Identify which cell holds the provided text, then report its [x, y] central coordinate. 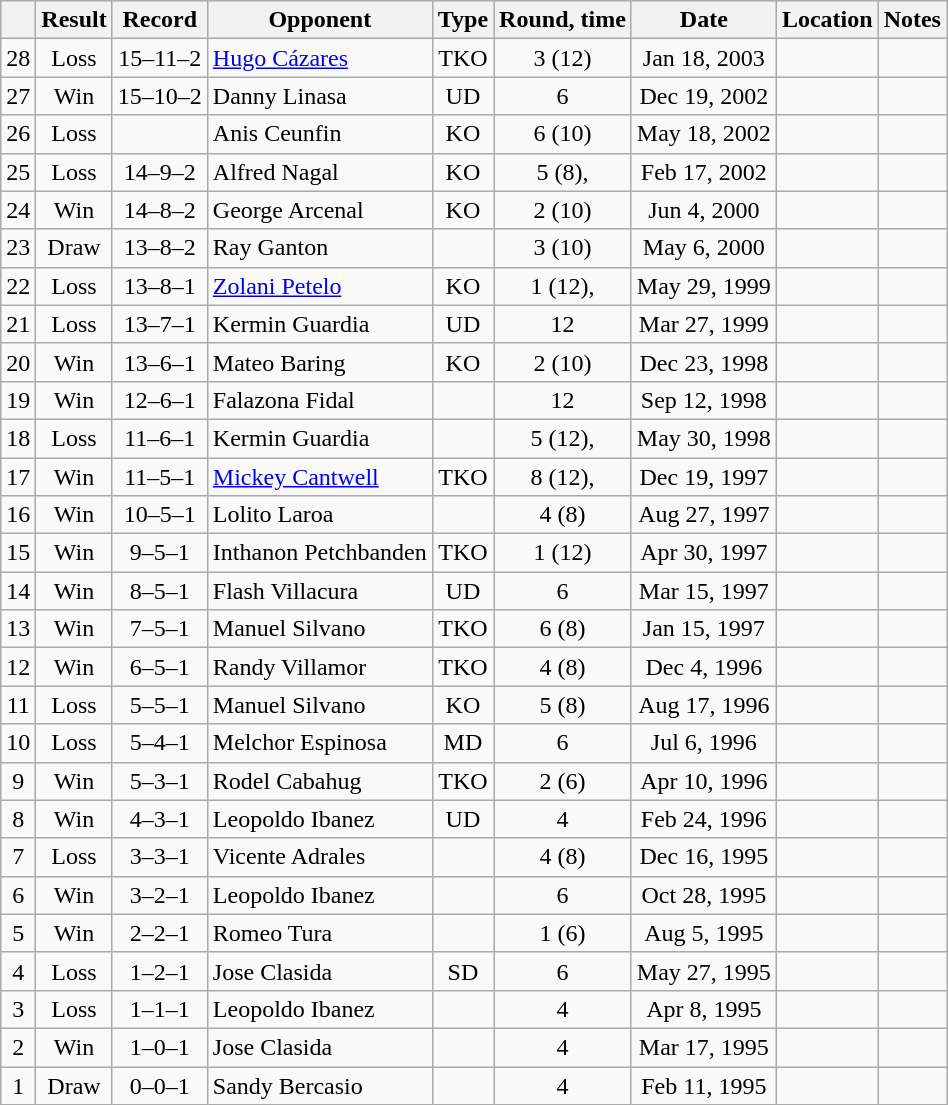
15–11–2 [160, 58]
Randy Villamor [320, 667]
Result [74, 20]
Rodel Cabahug [320, 781]
Sep 12, 1998 [704, 400]
Notes [912, 20]
5–3–1 [160, 781]
6 (10) [563, 134]
Feb 24, 1996 [704, 819]
Sandy Bercasio [320, 1085]
7–5–1 [160, 629]
Feb 17, 2002 [704, 172]
10 [18, 743]
9 [18, 781]
7 [18, 857]
Mar 27, 1999 [704, 324]
13–7–1 [160, 324]
23 [18, 248]
4–3–1 [160, 819]
6–5–1 [160, 667]
Dec 16, 1995 [704, 857]
14 [18, 591]
26 [18, 134]
13–8–2 [160, 248]
Mateo Baring [320, 362]
15 [18, 553]
27 [18, 96]
Dec 23, 1998 [704, 362]
Dec 4, 1996 [704, 667]
Anis Ceunfin [320, 134]
2 [18, 1047]
May 18, 2002 [704, 134]
1 [18, 1085]
MD [462, 743]
6 (8) [563, 629]
Type [462, 20]
5 (8), [563, 172]
11–6–1 [160, 438]
13–8–1 [160, 286]
Jan 18, 2003 [704, 58]
Dec 19, 2002 [704, 96]
11 [18, 705]
Vicente Adrales [320, 857]
Feb 11, 1995 [704, 1085]
3 [18, 1009]
Apr 30, 1997 [704, 553]
5–4–1 [160, 743]
Date [704, 20]
11–5–1 [160, 477]
Jun 4, 2000 [704, 210]
13 [18, 629]
3–2–1 [160, 895]
13–6–1 [160, 362]
Apr 10, 1996 [704, 781]
0–0–1 [160, 1085]
3–3–1 [160, 857]
5–5–1 [160, 705]
May 27, 1995 [704, 971]
Oct 28, 1995 [704, 895]
8–5–1 [160, 591]
3 (10) [563, 248]
1–1–1 [160, 1009]
Aug 27, 1997 [704, 515]
3 (12) [563, 58]
14–8–2 [160, 210]
17 [18, 477]
1 (12), [563, 286]
Apr 8, 1995 [704, 1009]
1 (12) [563, 553]
Mar 17, 1995 [704, 1047]
28 [18, 58]
22 [18, 286]
Round, time [563, 20]
May 6, 2000 [704, 248]
Inthanon Petchbanden [320, 553]
Jul 6, 1996 [704, 743]
1–2–1 [160, 971]
20 [18, 362]
Ray Ganton [320, 248]
Alfred Nagal [320, 172]
Melchor Espinosa [320, 743]
Flash Villacura [320, 591]
5 (12), [563, 438]
21 [18, 324]
19 [18, 400]
May 29, 1999 [704, 286]
George Arcenal [320, 210]
16 [18, 515]
14–9–2 [160, 172]
8 [18, 819]
15–10–2 [160, 96]
Lolito Laroa [320, 515]
2–2–1 [160, 933]
8 (12), [563, 477]
5 (8) [563, 705]
Danny Linasa [320, 96]
1 (6) [563, 933]
Record [160, 20]
Mar 15, 1997 [704, 591]
5 [18, 933]
Falazona Fidal [320, 400]
24 [18, 210]
25 [18, 172]
10–5–1 [160, 515]
Dec 19, 1997 [704, 477]
Mickey Cantwell [320, 477]
Opponent [320, 20]
12–6–1 [160, 400]
Zolani Petelo [320, 286]
Aug 17, 1996 [704, 705]
9–5–1 [160, 553]
Jan 15, 1997 [704, 629]
May 30, 1998 [704, 438]
Hugo Cázares [320, 58]
18 [18, 438]
2 (6) [563, 781]
Aug 5, 1995 [704, 933]
Romeo Tura [320, 933]
Location [827, 20]
SD [462, 971]
1–0–1 [160, 1047]
